Search for the cell housing the specified text and yield its (x, y) center coordinate. 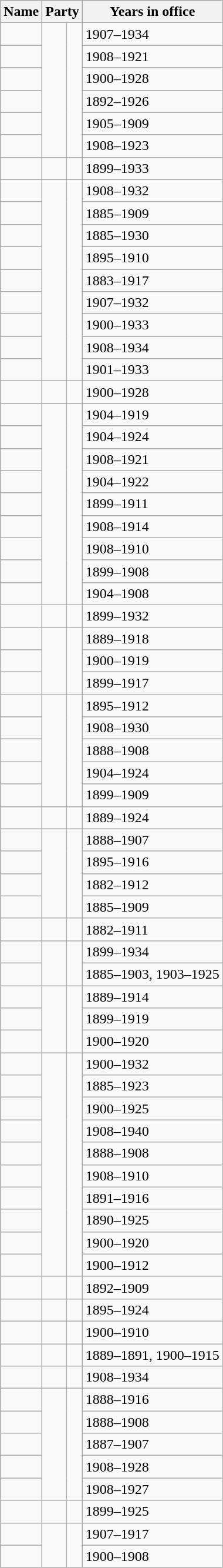
1887–1907 (153, 1444)
1895–1910 (153, 258)
1892–1926 (153, 101)
1899–1917 (153, 683)
1900–1933 (153, 325)
1899–1934 (153, 952)
1904–1908 (153, 593)
1899–1933 (153, 168)
1885–1903, 1903–1925 (153, 974)
1904–1922 (153, 482)
1899–1911 (153, 504)
Name (21, 12)
1889–1914 (153, 997)
1900–1910 (153, 1332)
1908–1932 (153, 191)
1908–1923 (153, 146)
1895–1924 (153, 1310)
1899–1932 (153, 616)
1895–1916 (153, 862)
1889–1891, 1900–1915 (153, 1355)
1892–1909 (153, 1287)
1907–1932 (153, 303)
1904–1919 (153, 415)
1899–1919 (153, 1019)
1899–1925 (153, 1512)
1900–1932 (153, 1064)
1908–1928 (153, 1467)
1882–1912 (153, 885)
1900–1925 (153, 1109)
1882–1911 (153, 929)
1888–1907 (153, 840)
1907–1917 (153, 1534)
1888–1916 (153, 1400)
1905–1909 (153, 124)
1899–1909 (153, 795)
1908–1940 (153, 1131)
Years in office (153, 12)
1895–1912 (153, 706)
1899–1908 (153, 571)
1901–1933 (153, 370)
1900–1919 (153, 661)
1889–1924 (153, 818)
1885–1923 (153, 1086)
1889–1918 (153, 638)
1900–1908 (153, 1556)
Party (62, 12)
1908–1914 (153, 526)
1885–1930 (153, 235)
1890–1925 (153, 1220)
1900–1912 (153, 1265)
1908–1930 (153, 728)
1907–1934 (153, 34)
1908–1927 (153, 1489)
1883–1917 (153, 281)
1891–1916 (153, 1198)
